Detect which cell encompasses the target text, then output its (X, Y) center coordinate. 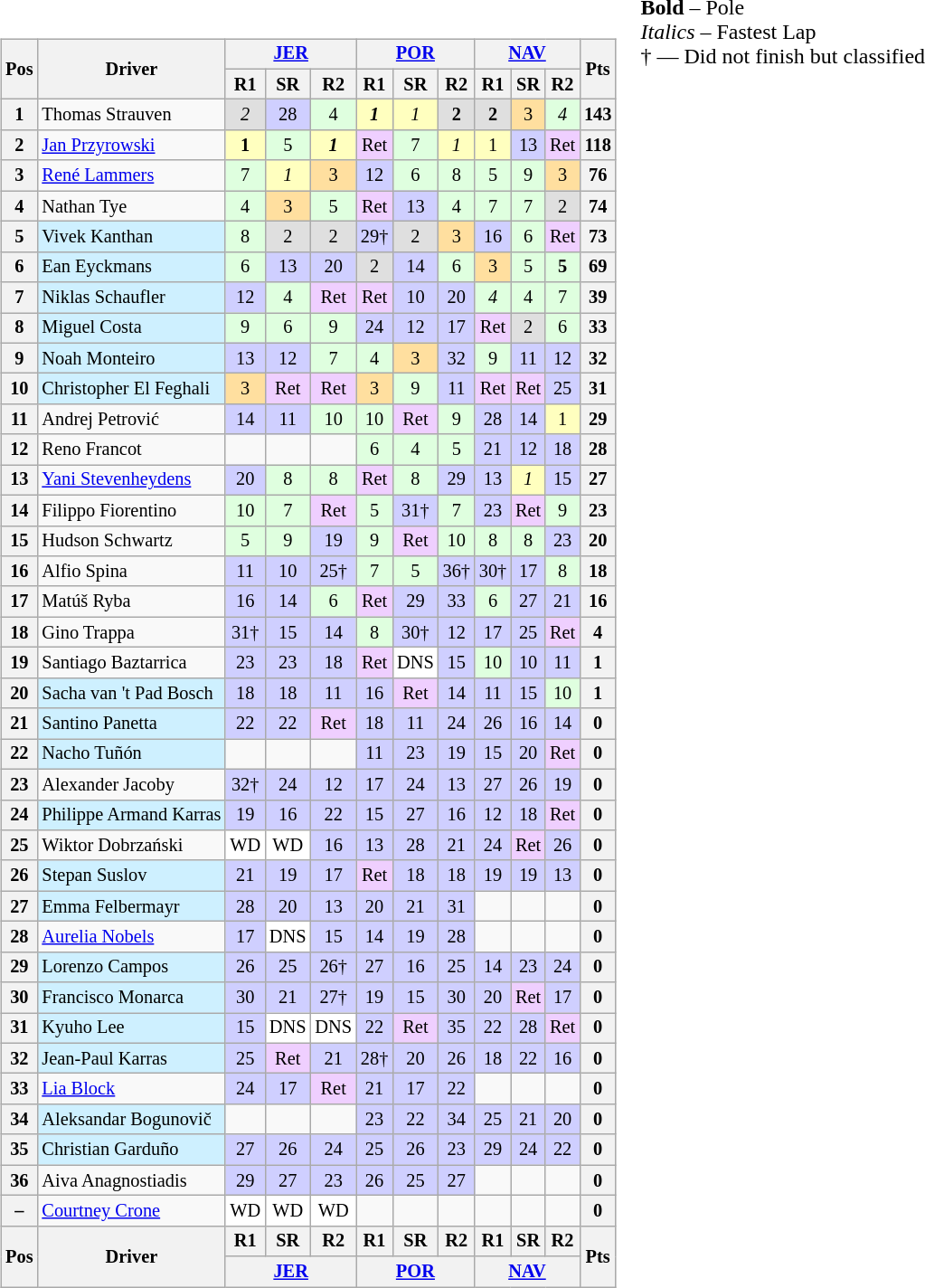
76 (598, 175)
Philippe Armand Karras (131, 815)
74 (598, 206)
118 (598, 146)
27† (333, 998)
Sacha van 't Pad Bosch (131, 693)
Kyuho Lee (131, 1028)
Hudson Schwartz (131, 541)
Lorenzo Campos (131, 967)
Jan Przyrowski (131, 146)
Miguel Costa (131, 328)
Nacho Tuñón (131, 754)
Aleksandar Bogunovič (131, 1120)
Wiktor Dobrzański (131, 846)
39 (598, 298)
Santiago Baztarrica (131, 663)
Reno Francot (131, 450)
Alexander Jacoby (131, 784)
69 (598, 267)
Aurelia Nobels (131, 937)
Vivek Kanthan (131, 237)
28† (374, 1058)
Christian Garduño (131, 1150)
29† (374, 237)
Ean Eyckmans (131, 267)
Stepan Suslov (131, 876)
Alfio Spina (131, 572)
Gino Trappa (131, 632)
Nathan Tye (131, 206)
25† (333, 572)
Andrej Petrović (131, 420)
26† (333, 967)
Noah Monteiro (131, 358)
143 (598, 115)
Matúš Ryba (131, 601)
36† (457, 572)
Courtney Crone (131, 1211)
Francisco Monarca (131, 998)
Emma Felbermayr (131, 906)
Aiva Anagnostiadis (131, 1180)
Santino Panetta (131, 724)
Lia Block (131, 1089)
73 (598, 237)
Christopher El Feghali (131, 389)
32† (245, 784)
Niklas Schaufler (131, 298)
Thomas Strauven (131, 115)
René Lammers (131, 175)
Yani Stevenheydens (131, 480)
– (19, 1211)
Jean-Paul Karras (131, 1058)
Filippo Fiorentino (131, 510)
36 (19, 1180)
